Provide the (x, y) coordinate of the cell's center where the given text is located.  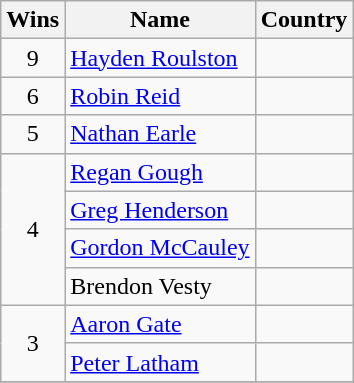
4 (33, 229)
5 (33, 134)
Nathan Earle (160, 134)
Aaron Gate (160, 324)
3 (33, 343)
Country (304, 20)
Robin Reid (160, 96)
9 (33, 58)
6 (33, 96)
Regan Gough (160, 172)
Brendon Vesty (160, 286)
Name (160, 20)
Peter Latham (160, 362)
Gordon McCauley (160, 248)
Hayden Roulston (160, 58)
Greg Henderson (160, 210)
Wins (33, 20)
